Output the (x, y) coordinate of the center of the cell containing the given text.  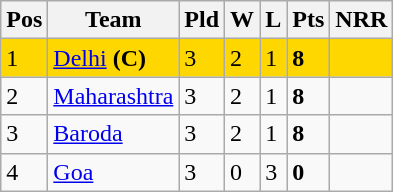
L (274, 20)
W (242, 20)
Maharashtra (114, 96)
Pts (308, 20)
4 (24, 172)
Team (114, 20)
Goa (114, 172)
Pld (202, 20)
Pos (24, 20)
NRR (362, 20)
Delhi (C) (114, 58)
Baroda (114, 134)
